Output the (x, y) coordinate of the center of the cell containing the given text.  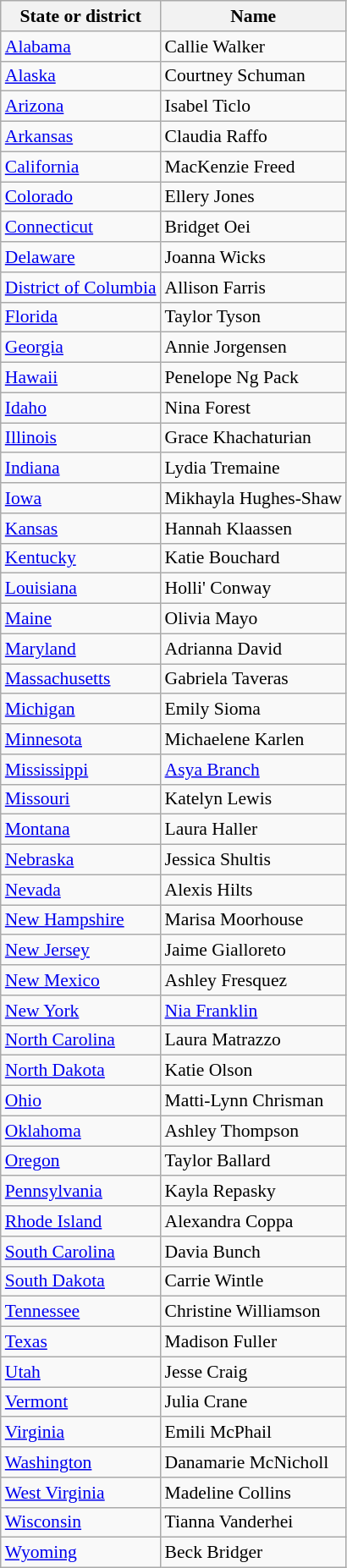
Lydia Tremaine (254, 469)
Vermont (81, 1402)
Montana (81, 830)
Tennessee (81, 1312)
Bridget Oei (254, 228)
Ohio (81, 1101)
Oregon (81, 1161)
Isabel Ticlo (254, 107)
MacKenzie Freed (254, 167)
Name (254, 16)
Alexis Hilts (254, 890)
Texas (81, 1342)
Iowa (81, 498)
Indiana (81, 469)
Emili McPhail (254, 1433)
California (81, 167)
Mississippi (81, 770)
Madison Fuller (254, 1342)
Wisconsin (81, 1522)
Grace Khachaturian (254, 438)
Delaware (81, 257)
Julia Crane (254, 1402)
Illinois (81, 438)
Arizona (81, 107)
Maine (81, 619)
Nina Forest (254, 408)
Danamarie McNicholl (254, 1462)
District of Columbia (81, 288)
New Hampshire (81, 920)
Florida (81, 317)
Hawaii (81, 378)
Pennsylvania (81, 1192)
Colorado (81, 197)
Nebraska (81, 860)
Tianna Vanderhei (254, 1522)
Hannah Klaassen (254, 529)
South Dakota (81, 1281)
South Carolina (81, 1252)
Minnesota (81, 739)
Nevada (81, 890)
Missouri (81, 799)
Joanna Wicks (254, 257)
Davia Bunch (254, 1252)
Ashley Fresquez (254, 980)
Massachusetts (81, 679)
Asya Branch (254, 770)
Utah (81, 1372)
Beck Bridger (254, 1553)
Connecticut (81, 228)
Mikhayla Hughes-Shaw (254, 498)
Adrianna David (254, 649)
New Mexico (81, 980)
Ellery Jones (254, 197)
Louisiana (81, 589)
New York (81, 1011)
Nia Franklin (254, 1011)
Georgia (81, 348)
Jessica Shultis (254, 860)
Rhode Island (81, 1221)
Allison Farris (254, 288)
New Jersey (81, 951)
Katie Olson (254, 1071)
Kayla Repasky (254, 1192)
Courtney Schuman (254, 76)
Holli' Conway (254, 589)
Katelyn Lewis (254, 799)
Kentucky (81, 558)
North Carolina (81, 1040)
Carrie Wintle (254, 1281)
Katie Bouchard (254, 558)
Ashley Thompson (254, 1131)
Oklahoma (81, 1131)
Penelope Ng Pack (254, 378)
Emily Sioma (254, 710)
Claudia Raffo (254, 137)
North Dakota (81, 1071)
Michigan (81, 710)
Marisa Moorhouse (254, 920)
Taylor Ballard (254, 1161)
Laura Matrazzo (254, 1040)
Michaelene Karlen (254, 739)
Idaho (81, 408)
Maryland (81, 649)
Kansas (81, 529)
Alaska (81, 76)
Jaime Gialloreto (254, 951)
Christine Williamson (254, 1312)
Jesse Craig (254, 1372)
Washington (81, 1462)
Arkansas (81, 137)
Gabriela Taveras (254, 679)
Taylor Tyson (254, 317)
Olivia Mayo (254, 619)
Matti-Lynn Chrisman (254, 1101)
Annie Jorgensen (254, 348)
State or district (81, 16)
Virginia (81, 1433)
Wyoming (81, 1553)
Madeline Collins (254, 1493)
Laura Haller (254, 830)
Callie Walker (254, 47)
Alabama (81, 47)
West Virginia (81, 1493)
Alexandra Coppa (254, 1221)
